Extract the (x, y) coordinate from the center of the cell holding the provided text.  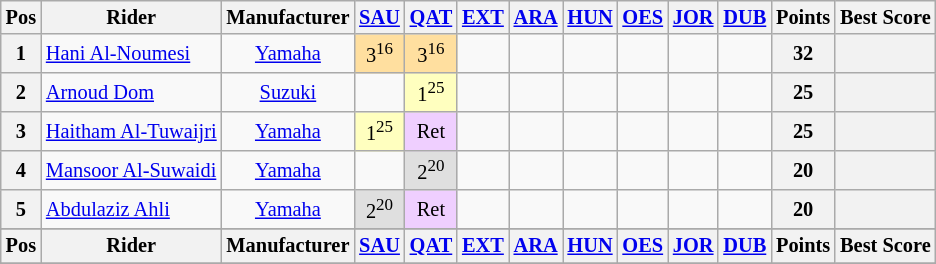
Mansoor Al-Suwaidi (132, 170)
2 (21, 92)
Haitham Al-Tuwaijri (132, 132)
5 (21, 210)
Suzuki (288, 92)
Hani Al-Noumesi (132, 54)
3 (21, 132)
4 (21, 170)
Arnoud Dom (132, 92)
32 (803, 54)
Abdulaziz Ahli (132, 210)
1 (21, 54)
